From the cell containing the given text, extract its center point as (x, y) coordinate. 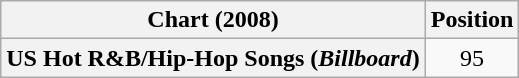
US Hot R&B/Hip-Hop Songs (Billboard) (213, 58)
95 (472, 58)
Chart (2008) (213, 20)
Position (472, 20)
